Output the (x, y) coordinate of the center of the cell containing the given text.  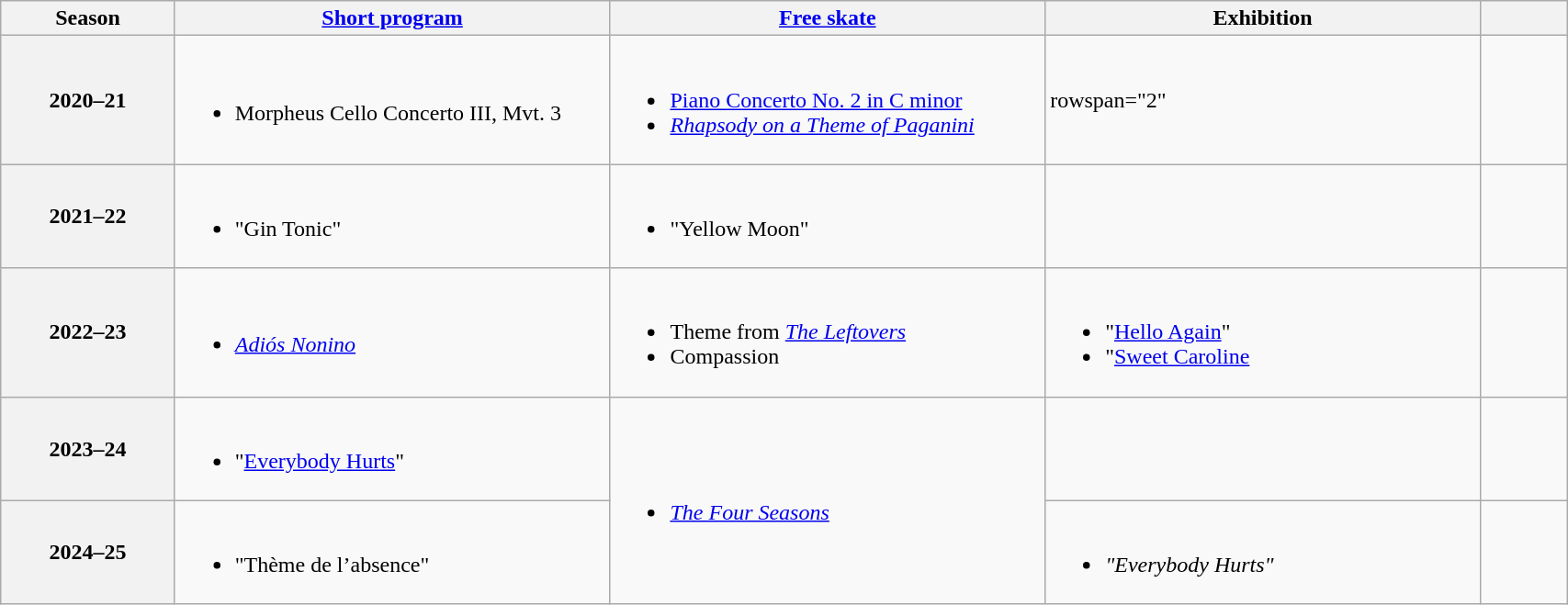
rowspan="2" (1263, 100)
"Thème de l’absence" (392, 553)
Free skate (828, 18)
Exhibition (1263, 18)
"Yellow Moon" (828, 217)
2022–23 (88, 332)
Piano Concerto No. 2 in C minorRhapsody on a Theme of Paganini (828, 100)
2023–24 (88, 448)
"Hello Again""Sweet Caroline (1263, 332)
Season (88, 18)
2021–22 (88, 217)
Short program (392, 18)
Adiós Nonino (392, 332)
Theme from The LeftoversCompassion (828, 332)
2020–21 (88, 100)
The Four Seasons (828, 500)
2024–25 (88, 553)
Morpheus Cello Concerto III, Mvt. 3 (392, 100)
"Gin Tonic" (392, 217)
